Scan for the cell matching the given text and deliver its [x, y] coordinate at center. 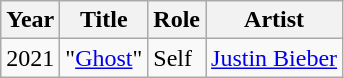
Year [30, 20]
2021 [30, 58]
Artist [274, 20]
Role [177, 20]
Justin Bieber [274, 58]
Self [177, 58]
Title [104, 20]
"Ghost" [104, 58]
